Return [X, Y] of the center of cell containing provided text 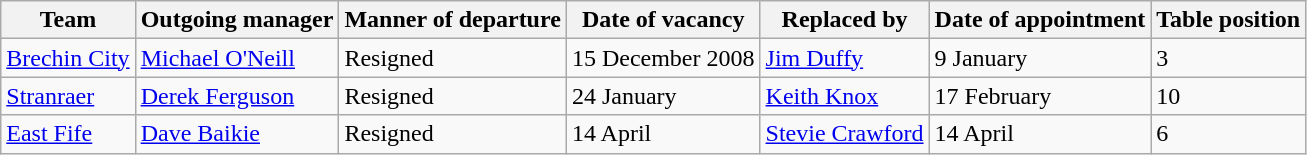
17 February [1040, 96]
Team [68, 20]
Brechin City [68, 58]
Stranraer [68, 96]
Replaced by [844, 20]
3 [1228, 58]
6 [1228, 134]
East Fife [68, 134]
Keith Knox [844, 96]
Stevie Crawford [844, 134]
Outgoing manager [237, 20]
9 January [1040, 58]
Jim Duffy [844, 58]
Dave Baikie [237, 134]
Manner of departure [452, 20]
Derek Ferguson [237, 96]
Michael O'Neill [237, 58]
10 [1228, 96]
24 January [663, 96]
Date of appointment [1040, 20]
Table position [1228, 20]
Date of vacancy [663, 20]
15 December 2008 [663, 58]
